Extract the [X, Y] coordinate from the center of the cell holding the provided text.  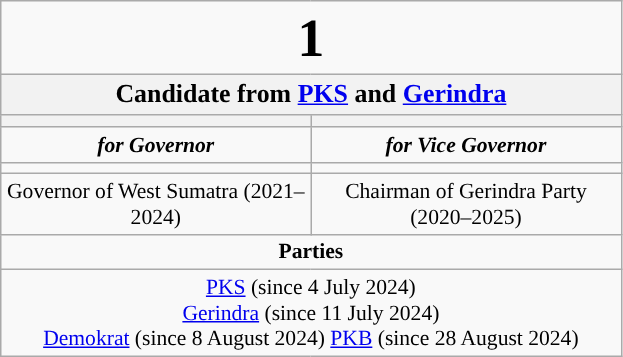
PKS (since 4 July 2024) Gerindra (since 11 July 2024) Demokrat (since 8 August 2024) PKB (since 28 August 2024) [311, 314]
Candidate from PKS and Gerindra [311, 94]
Chairman of Gerindra Party (2020–2025) [466, 204]
1 [311, 38]
Governor of West Sumatra (2021–2024) [156, 204]
for Vice Governor [466, 146]
for Governor [156, 146]
Parties [311, 252]
